Detect which cell encompasses the target text, then output its [x, y] center coordinate. 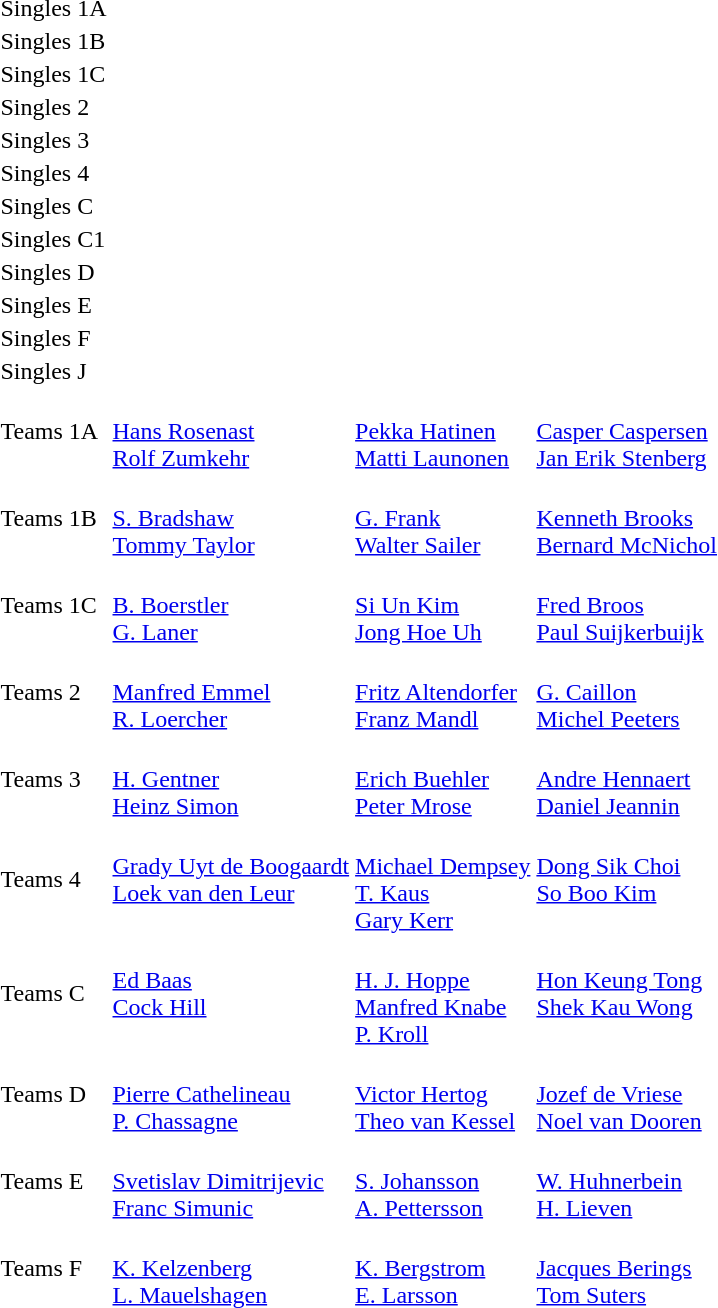
Fritz Altendorfer Franz Mandl [443, 692]
Manfred Emmel R. Loercher [231, 692]
S. Bradshaw Tommy Taylor [231, 518]
B. Boerstler G. Laner [231, 605]
Si Un Kim Jong Hoe Uh [443, 605]
Grady Uyt de Boogaardt Loek van den Leur [231, 880]
Ed Baas Cock Hill [231, 994]
S. Johansson A. Pettersson [443, 1181]
Pierre Cathelineau P. Chassagne [231, 1094]
Erich Buehler Peter Mrose [443, 779]
H. J. Hoppe Manfred Knabe P. Kroll [443, 994]
Pekka Hatinen Matti Launonen [443, 431]
G. Frank Walter Sailer [443, 518]
Victor Hertog Theo van Kessel [443, 1094]
Svetislav Dimitrijevic Franc Simunic [231, 1181]
Hans Rosenast Rolf Zumkehr [231, 431]
Michael Dempsey T. Kaus Gary Kerr [443, 880]
H. Gentner Heinz Simon [231, 779]
